For the text-containing cell, return its midpoint in [x, y] coordinate format. 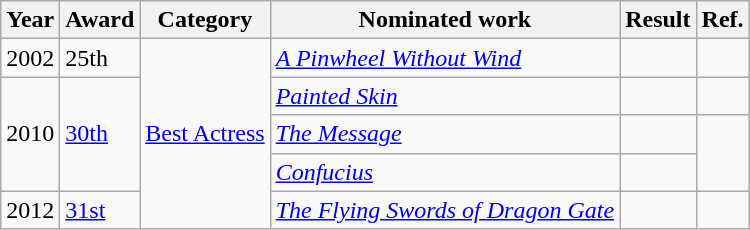
2012 [30, 210]
Category [205, 20]
Nominated work [445, 20]
2010 [30, 134]
25th [100, 58]
The Flying Swords of Dragon Gate [445, 210]
The Message [445, 134]
Ref. [722, 20]
30th [100, 134]
Result [658, 20]
A Pinwheel Without Wind [445, 58]
Painted Skin [445, 96]
Award [100, 20]
31st [100, 210]
Year [30, 20]
Best Actress [205, 134]
2002 [30, 58]
Confucius [445, 172]
